Capture the cell that displays the provided text and extract its [x, y] central coordinate. 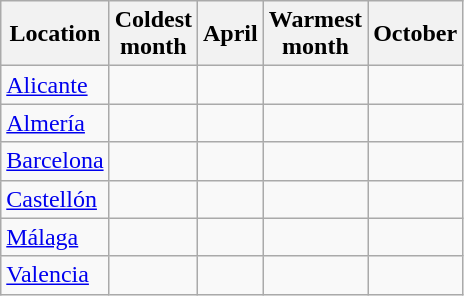
Valencia [55, 275]
Alicante [55, 85]
Almería [55, 123]
Warmestmonth [315, 34]
Coldestmonth [153, 34]
April [231, 34]
Málaga [55, 237]
Barcelona [55, 161]
Location [55, 34]
October [416, 34]
Castellón [55, 199]
